Identify which cell holds the provided text, then report its [x, y] central coordinate. 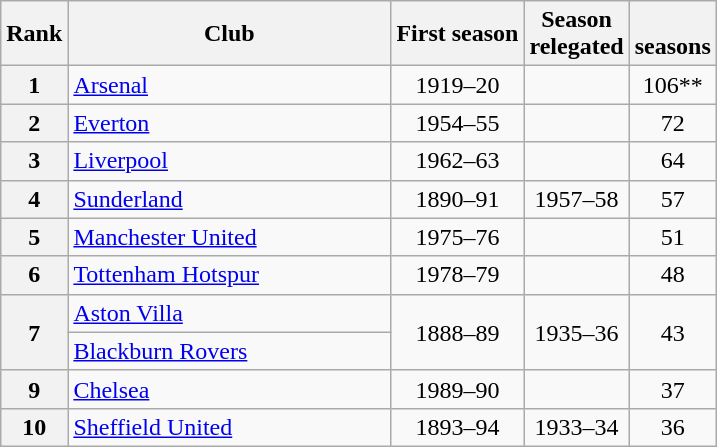
72 [672, 123]
Blackburn Rovers [230, 351]
1890–91 [458, 199]
9 [34, 389]
Sunderland [230, 199]
1893–94 [458, 427]
1962–63 [458, 161]
First season [458, 34]
Club [230, 34]
Seasonrelegated [576, 34]
Rank [34, 34]
1 [34, 85]
10 [34, 427]
1989–90 [458, 389]
106** [672, 85]
Aston Villa [230, 313]
1933–34 [576, 427]
Sheffield United [230, 427]
Everton [230, 123]
48 [672, 275]
64 [672, 161]
1957–58 [576, 199]
6 [34, 275]
Chelsea [230, 389]
51 [672, 237]
Arsenal [230, 85]
Tottenham Hotspur [230, 275]
5 [34, 237]
1954–55 [458, 123]
43 [672, 332]
1978–79 [458, 275]
1888–89 [458, 332]
Manchester United [230, 237]
2 [34, 123]
36 [672, 427]
57 [672, 199]
3 [34, 161]
seasons [672, 34]
7 [34, 332]
1975–76 [458, 237]
1919–20 [458, 85]
37 [672, 389]
4 [34, 199]
Liverpool [230, 161]
1935–36 [576, 332]
